Identify which cell holds the provided text, then report its [x, y] central coordinate. 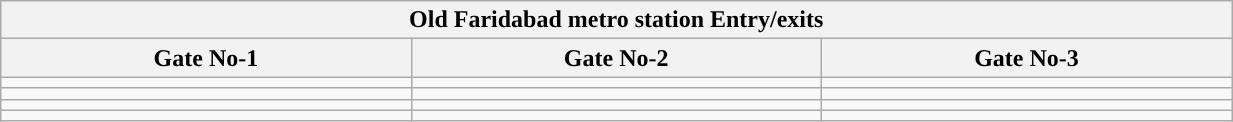
Gate No-2 [616, 58]
Old Faridabad metro station Entry/exits [616, 20]
Gate No-3 [1026, 58]
Gate No-1 [206, 58]
